Pinpoint the cell where the given text exists, returning its (x, y) midpoint coordinate. 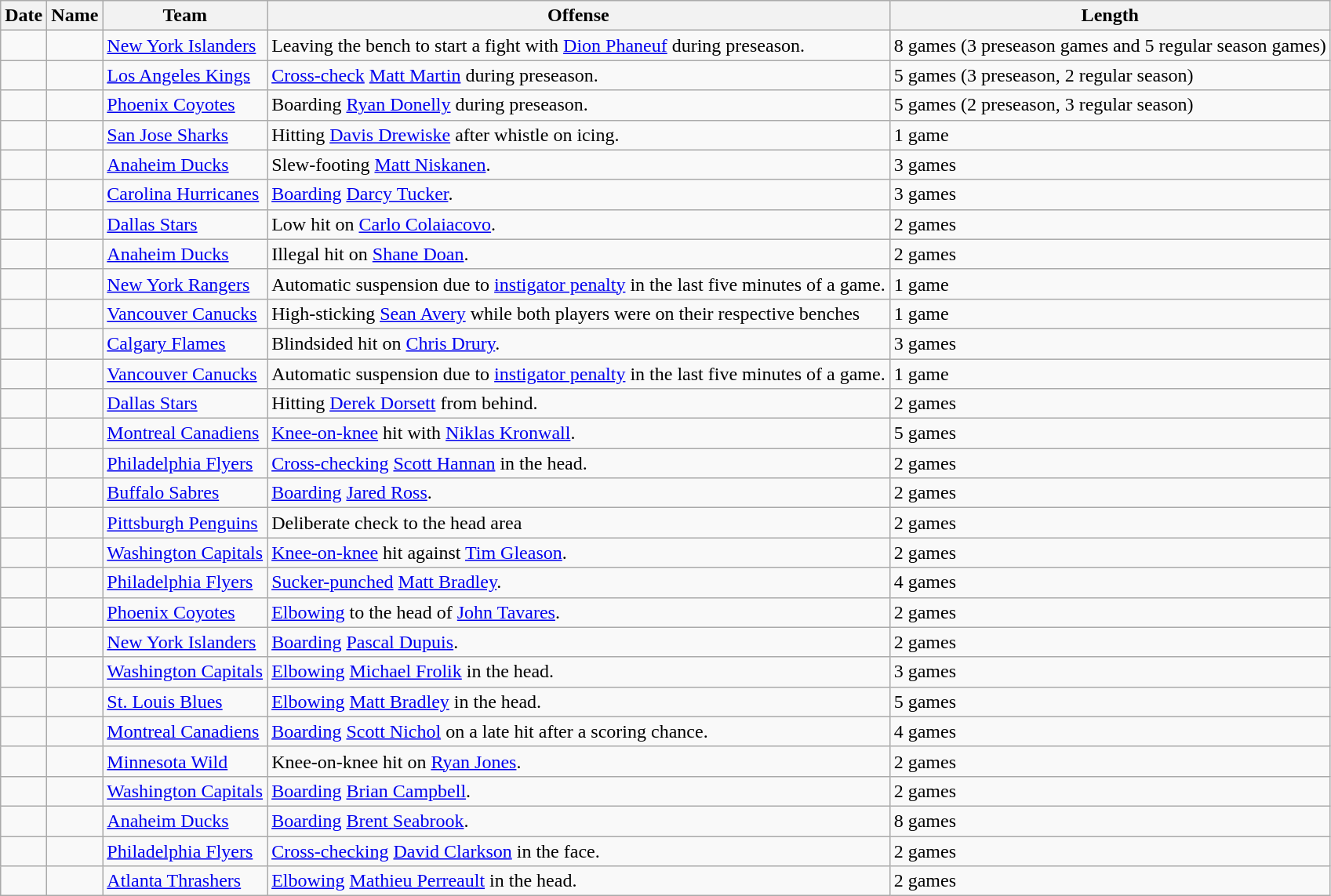
Elbowing to the head of John Tavares. (579, 612)
Buffalo Sabres (185, 493)
Offense (579, 16)
Boarding Scott Nichol on a late hit after a scoring chance. (579, 731)
Length (1110, 16)
Knee-on-knee hit with Niklas Kronwall. (579, 433)
Boarding Ryan Donelly during preseason. (579, 105)
New York Rangers (185, 284)
Low hit on Carlo Colaiacovo. (579, 224)
Name (75, 16)
Leaving the bench to start a fight with Dion Phaneuf during preseason. (579, 45)
Illegal hit on Shane Doan. (579, 254)
Carolina Hurricanes (185, 194)
Cross-check Matt Martin during preseason. (579, 75)
Boarding Jared Ross. (579, 493)
Elbowing Michael Frolik in the head. (579, 672)
5 games (2 preseason, 3 regular season) (1110, 105)
5 games (3 preseason, 2 regular season) (1110, 75)
Minnesota Wild (185, 761)
Boarding Brent Seabrook. (579, 821)
Knee-on-knee hit on Ryan Jones. (579, 761)
Sucker-punched Matt Bradley. (579, 582)
8 games (1110, 821)
Date (24, 16)
Atlanta Thrashers (185, 881)
Pittsburgh Penguins (185, 523)
Team (185, 16)
Cross-checking Scott Hannan in the head. (579, 463)
Cross-checking David Clarkson in the face. (579, 851)
Boarding Darcy Tucker. (579, 194)
Calgary Flames (185, 343)
Knee-on-knee hit against Tim Gleason. (579, 553)
San Jose Sharks (185, 135)
8 games (3 preseason games and 5 regular season games) (1110, 45)
High-sticking Sean Avery while both players were on their respective benches (579, 314)
Boarding Brian Campbell. (579, 791)
Blindsided hit on Chris Drury. (579, 343)
Boarding Pascal Dupuis. (579, 642)
Los Angeles Kings (185, 75)
Deliberate check to the head area (579, 523)
Hitting Davis Drewiske after whistle on icing. (579, 135)
Slew-footing Matt Niskanen. (579, 165)
Elbowing Matt Bradley in the head. (579, 702)
St. Louis Blues (185, 702)
Elbowing Mathieu Perreault in the head. (579, 881)
Hitting Derek Dorsett from behind. (579, 404)
